Output the [x, y] coordinate of the center of the cell containing the given text.  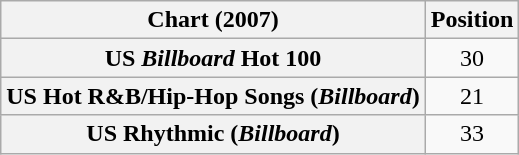
US Hot R&B/Hip-Hop Songs (Billboard) [213, 96]
30 [472, 58]
Position [472, 20]
33 [472, 134]
US Rhythmic (Billboard) [213, 134]
21 [472, 96]
US Billboard Hot 100 [213, 58]
Chart (2007) [213, 20]
